Output the (X, Y) coordinate of the center of the cell containing the given text.  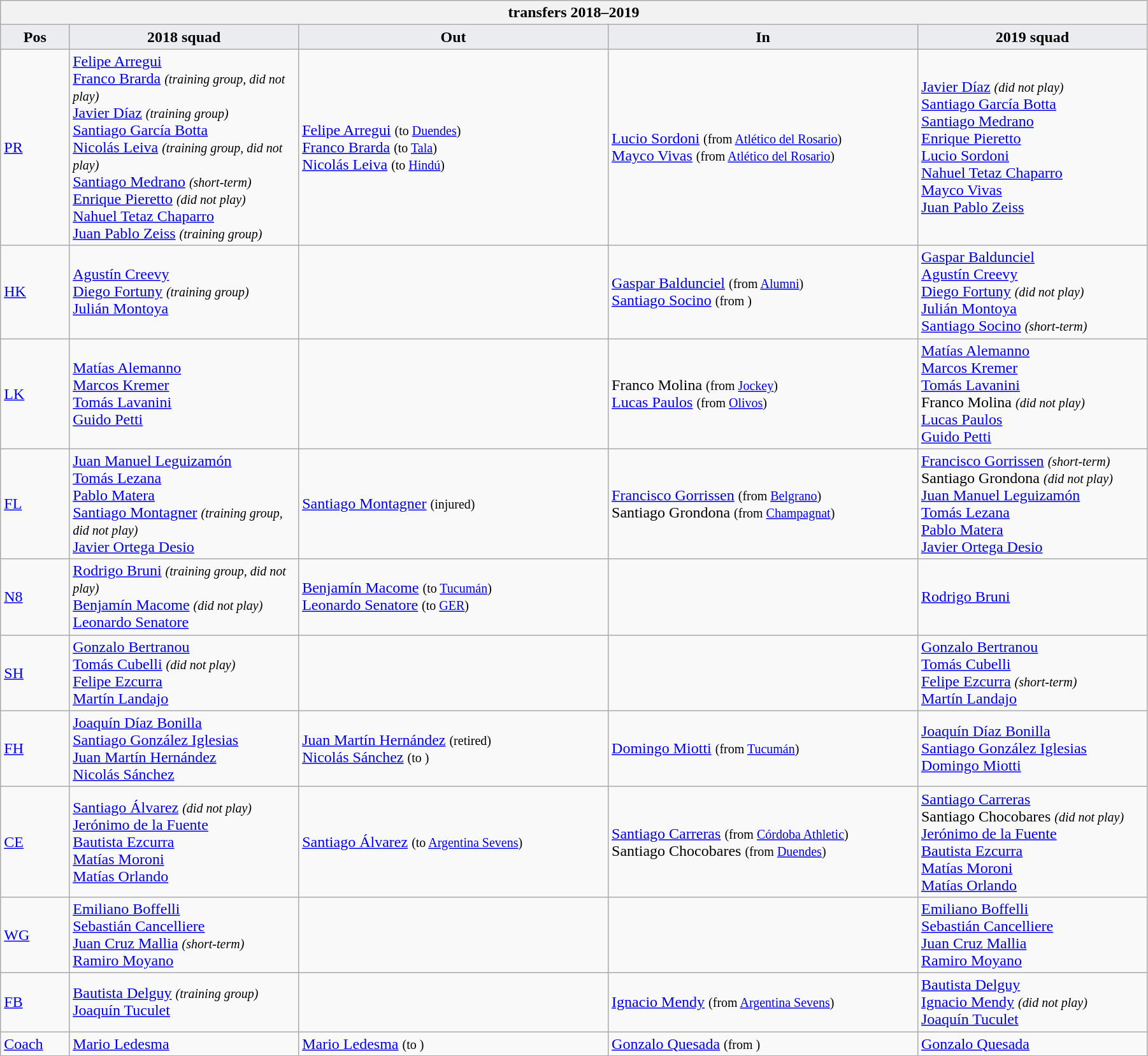
Out (454, 37)
Rodrigo Bruni (training group, did not play)Benjamín Macome (did not play)Leonardo Senatore (184, 597)
Gaspar BalduncielAgustín CreevyDiego Fortuny (did not play)Julián MontoyaSantiago Socino (short-term) (1032, 292)
Ignacio Mendy (from Argentina Sevens) (763, 1002)
Santiago Álvarez (did not play)Jerónimo de la FuenteBautista EzcurraMatías MoroniMatías Orlando (184, 841)
Gonzalo BertranouTomás Cubelli (did not play)Felipe EzcurraMartín Landajo (184, 673)
PR (35, 147)
Santiago Álvarez (to Argentina Sevens) (454, 841)
Franco Molina (from Jockey) Lucas Paulos (from Olivos) (763, 394)
Emiliano BoffelliSebastián CancelliereJuan Cruz MalliaRamiro Moyano (1032, 934)
FB (35, 1002)
Emiliano BoffelliSebastián CancelliereJuan Cruz Mallia (short-term)Ramiro Moyano (184, 934)
Benjamín Macome (to Tucumán) Leonardo Senatore (to GER) (454, 597)
Javier Díaz (did not play)Santiago García BottaSantiago MedranoEnrique PierettoLucio SordoniNahuel Tetaz ChaparroMayco VivasJuan Pablo Zeiss (1032, 147)
FL (35, 503)
CE (35, 841)
2018 squad (184, 37)
Juan Manuel LeguizamónTomás LezanaPablo MateraSantiago Montagner (training group, did not play)Javier Ortega Desio (184, 503)
transfers 2018–2019 (574, 13)
Francisco Gorrissen (from Belgrano) Santiago Grondona (from Champagnat) (763, 503)
HK (35, 292)
Gonzalo BertranouTomás CubelliFelipe Ezcurra (short-term)Martín Landajo (1032, 673)
FH (35, 748)
Agustín CreevyDiego Fortuny (training group)Julián Montoya (184, 292)
Mario Ledesma (to ) (454, 1043)
Gaspar Baldunciel (from Alumni) Santiago Socino (from ) (763, 292)
Rodrigo Bruni (1032, 597)
Matías AlemannoMarcos KremerTomás LavaniniGuido Petti (184, 394)
Mario Ledesma (184, 1043)
LK (35, 394)
Felipe Arregui (to Duendes) Franco Brarda (to Tala) Nicolás Leiva (to Hindú) (454, 147)
Matías AlemannoMarcos KremerTomás LavaniniFranco Molina (did not play)Lucas PaulosGuido Petti (1032, 394)
Lucio Sordoni (from Atlético del Rosario) Mayco Vivas (from Atlético del Rosario) (763, 147)
Gonzalo Quesada (1032, 1043)
N8 (35, 597)
SH (35, 673)
Gonzalo Quesada (from ) (763, 1043)
Domingo Miotti (from Tucumán) (763, 748)
In (763, 37)
Coach (35, 1043)
Juan Martín Hernández (retired) Nicolás Sánchez (to ) (454, 748)
Bautista DelguyIgnacio Mendy (did not play)Joaquín Tuculet (1032, 1002)
Francisco Gorrissen (short-term)Santiago Grondona (did not play)Juan Manuel LeguizamónTomás LezanaPablo MateraJavier Ortega Desio (1032, 503)
Joaquín Díaz BonillaSantiago González IglesiasJuan Martín HernándezNicolás Sánchez (184, 748)
WG (35, 934)
Santiago CarrerasSantiago Chocobares (did not play)Jerónimo de la FuenteBautista EzcurraMatías MoroniMatías Orlando (1032, 841)
Bautista Delguy (training group)Joaquín Tuculet (184, 1002)
Joaquín Díaz BonillaSantiago González IglesiasDomingo Miotti (1032, 748)
Santiago Carreras (from Córdoba Athletic) Santiago Chocobares (from Duendes) (763, 841)
Pos (35, 37)
Santiago Montagner (injured) (454, 503)
2019 squad (1032, 37)
